Extract the (x, y) coordinate from the center of the cell holding the provided text.  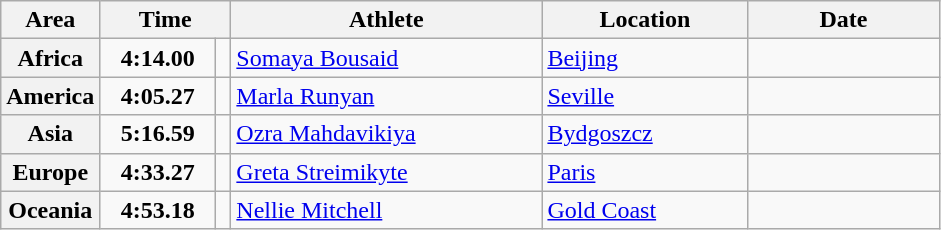
4:53.18 (158, 210)
5:16.59 (158, 134)
Marla Runyan (386, 96)
4:33.27 (158, 172)
Beijing (645, 58)
Athlete (386, 20)
Area (50, 20)
Paris (645, 172)
Oceania (50, 210)
Asia (50, 134)
4:05.27 (158, 96)
Seville (645, 96)
Time (166, 20)
Nellie Mitchell (386, 210)
Europe (50, 172)
America (50, 96)
Bydgoszcz (645, 134)
Somaya Bousaid (386, 58)
Date (844, 20)
Greta Streimikyte (386, 172)
Gold Coast (645, 210)
Africa (50, 58)
4:14.00 (158, 58)
Ozra Mahdavikiya (386, 134)
Location (645, 20)
